Scan for the cell matching the given text and deliver its (X, Y) coordinate at center. 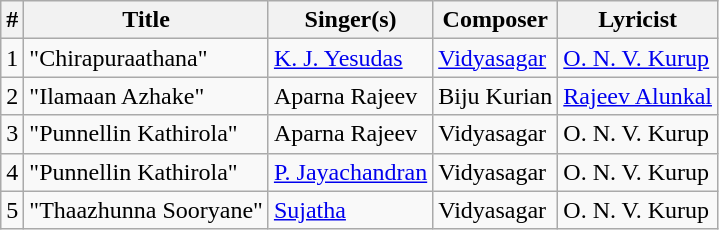
"Thaazhunna Sooryane" (146, 210)
Singer(s) (350, 20)
"Chirapuraathana" (146, 58)
4 (12, 172)
Lyricist (638, 20)
Biju Kurian (496, 96)
Title (146, 20)
3 (12, 134)
2 (12, 96)
Rajeev Alunkal (638, 96)
# (12, 20)
Composer (496, 20)
1 (12, 58)
P. Jayachandran (350, 172)
"Ilamaan Azhake" (146, 96)
5 (12, 210)
Sujatha (350, 210)
K. J. Yesudas (350, 58)
